Extract the [x, y] coordinate from the center of the cell holding the provided text.  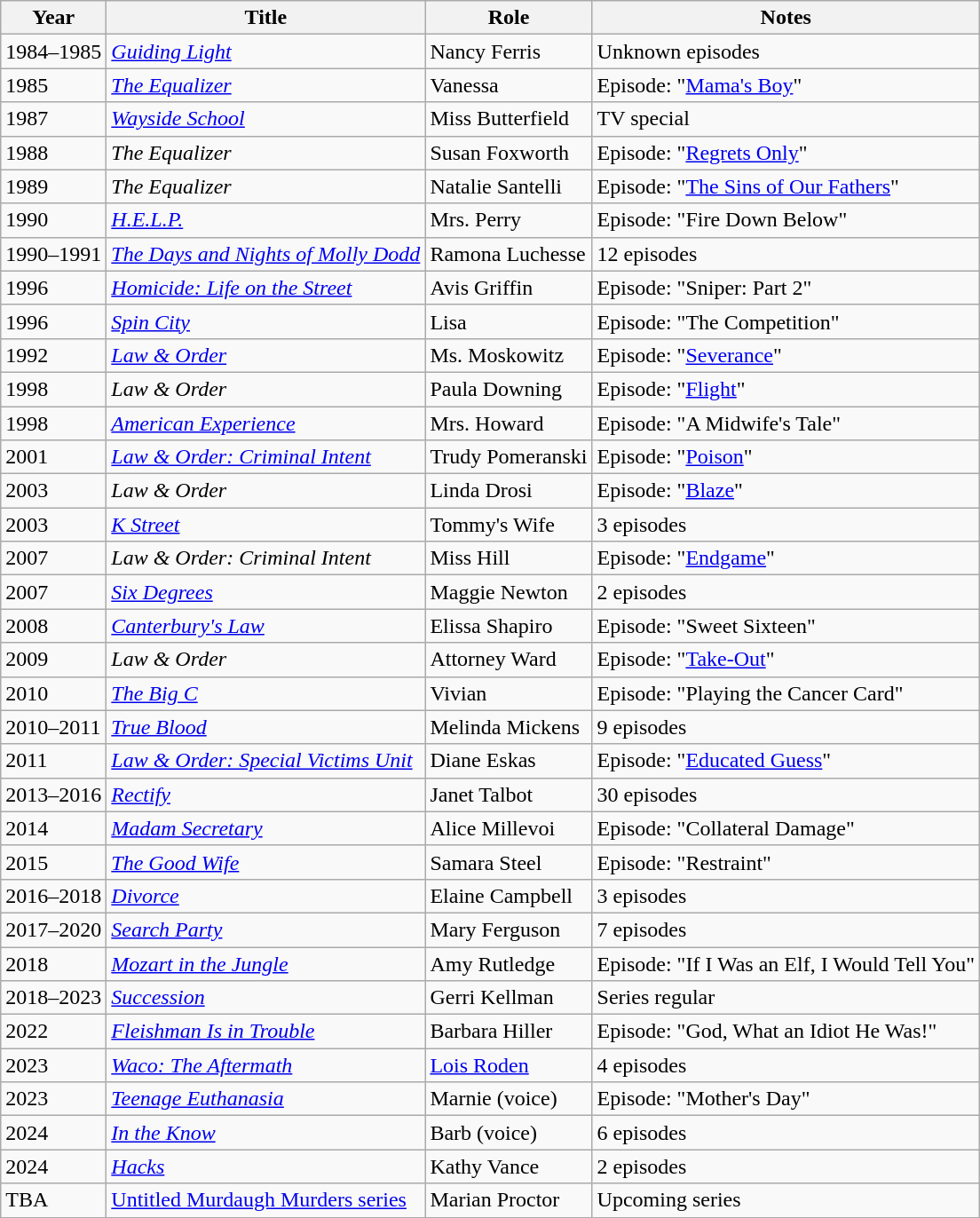
Episode: "The Competition" [786, 321]
In the Know [266, 1133]
30 episodes [786, 795]
2009 [53, 660]
Trudy Pomeranski [509, 457]
Year [53, 18]
K Street [266, 525]
Succession [266, 998]
Teenage Euthanasia [266, 1099]
Episode: "God, What an Idiot He Was!" [786, 1032]
1992 [53, 355]
Episode: "Take-Out" [786, 660]
Law & Order: Special Victims Unit [266, 761]
Episode: "The Sins of Our Fathers" [786, 186]
Homicide: Life on the Street [266, 288]
Tommy's Wife [509, 525]
2001 [53, 457]
2015 [53, 862]
Notes [786, 18]
Mozart in the Jungle [266, 963]
The Big C [266, 693]
Guiding Light [266, 51]
12 episodes [786, 254]
Episode: "Mother's Day" [786, 1099]
Spin City [266, 321]
Waco: The Aftermath [266, 1065]
Mary Ferguson [509, 929]
Lisa [509, 321]
2016–2018 [53, 896]
2017–2020 [53, 929]
1984–1985 [53, 51]
Untitled Murdaugh Murders series [266, 1200]
Episode: "Restraint" [786, 862]
Miss Hill [509, 558]
Melinda Mickens [509, 727]
Natalie Santelli [509, 186]
Title [266, 18]
Nancy Ferris [509, 51]
Paula Downing [509, 389]
2011 [53, 761]
4 episodes [786, 1065]
Episode: "Educated Guess" [786, 761]
The Good Wife [266, 862]
Elaine Campbell [509, 896]
1990–1991 [53, 254]
Episode: "Regrets Only" [786, 153]
Divorce [266, 896]
Maggie Newton [509, 592]
Ramona Luchesse [509, 254]
Marian Proctor [509, 1200]
1985 [53, 85]
Barbara Hiller [509, 1032]
Rectify [266, 795]
Gerri Kellman [509, 998]
2014 [53, 828]
Six Degrees [266, 592]
Attorney Ward [509, 660]
2010 [53, 693]
TV special [786, 119]
2010–2011 [53, 727]
Episode: "If I Was an Elf, I Would Tell You" [786, 963]
Episode: "Mama's Boy" [786, 85]
Samara Steel [509, 862]
Mrs. Howard [509, 423]
Episode: "Playing the Cancer Card" [786, 693]
1988 [53, 153]
Wayside School [266, 119]
7 episodes [786, 929]
Unknown episodes [786, 51]
1990 [53, 220]
Miss Butterfield [509, 119]
Upcoming series [786, 1200]
Kathy Vance [509, 1167]
Elissa Shapiro [509, 626]
Episode: "Endgame" [786, 558]
Janet Talbot [509, 795]
Episode: "A Midwife's Tale" [786, 423]
American Experience [266, 423]
Episode: "Sniper: Part 2" [786, 288]
The Days and Nights of Molly Dodd [266, 254]
H.E.L.P. [266, 220]
TBA [53, 1200]
Lois Roden [509, 1065]
Susan Foxworth [509, 153]
Alice Millevoi [509, 828]
2018–2023 [53, 998]
Episode: "Flight" [786, 389]
Fleishman Is in Trouble [266, 1032]
Linda Drosi [509, 491]
Vivian [509, 693]
True Blood [266, 727]
Mrs. Perry [509, 220]
Episode: "Fire Down Below" [786, 220]
Amy Rutledge [509, 963]
Diane Eskas [509, 761]
1987 [53, 119]
Marnie (voice) [509, 1099]
Role [509, 18]
Canterbury's Law [266, 626]
Series regular [786, 998]
Avis Griffin [509, 288]
2008 [53, 626]
Episode: "Blaze" [786, 491]
Vanessa [509, 85]
Episode: "Poison" [786, 457]
Madam Secretary [266, 828]
Hacks [266, 1167]
Episode: "Collateral Damage" [786, 828]
Episode: "Sweet Sixteen" [786, 626]
2022 [53, 1032]
9 episodes [786, 727]
Ms. Moskowitz [509, 355]
Episode: "Severance" [786, 355]
1989 [53, 186]
6 episodes [786, 1133]
Barb (voice) [509, 1133]
2013–2016 [53, 795]
2018 [53, 963]
Search Party [266, 929]
